Provide the (X, Y) coordinate of the cell's center where the given text is located.  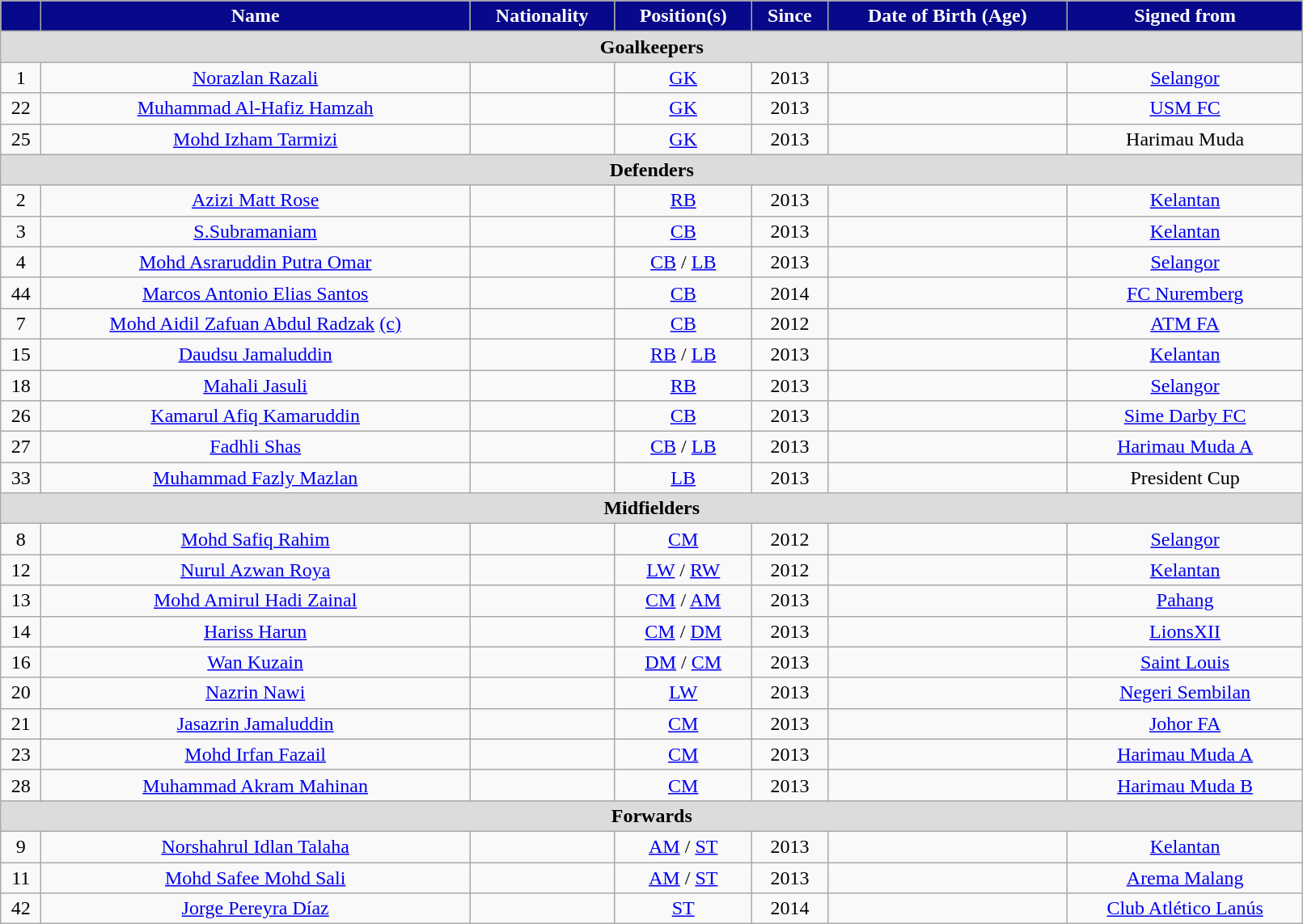
Marcos Antonio Elias Santos (256, 293)
23 (21, 754)
CM / AM (683, 601)
Signed from (1184, 16)
Jasazrin Jamaluddin (256, 724)
9 (21, 846)
Date of Birth (Age) (947, 16)
27 (21, 447)
LW / RW (683, 570)
Club Atlético Lanús (1184, 909)
Sime Darby FC (1184, 416)
DM / CM (683, 662)
LionsXII (1184, 631)
Hariss Harun (256, 631)
33 (21, 478)
Daudsu Jamaluddin (256, 354)
Nurul Azwan Roya (256, 570)
2 (21, 200)
FC Nuremberg (1184, 293)
Goalkeepers (652, 47)
15 (21, 354)
Mohd Asraruddin Putra Omar (256, 262)
Since (790, 16)
RB / LB (683, 354)
Wan Kuzain (256, 662)
Norshahrul Idlan Talaha (256, 846)
1 (21, 78)
Harimau Muda B (1184, 785)
Arema Malang (1184, 877)
Mohd Safiq Rahim (256, 539)
22 (21, 108)
7 (21, 323)
Saint Louis (1184, 662)
Midfielders (652, 508)
Defenders (652, 170)
14 (21, 631)
Fadhli Shas (256, 447)
Name (256, 16)
Harimau Muda (1184, 139)
Jorge Pereyra Díaz (256, 909)
13 (21, 601)
Mahali Jasuli (256, 386)
President Cup (1184, 478)
Forwards (652, 816)
Muhammad Al-Hafiz Hamzah (256, 108)
Nazrin Nawi (256, 693)
Position(s) (683, 16)
Mohd Aidil Zafuan Abdul Radzak (c) (256, 323)
Pahang (1184, 601)
Muhammad Fazly Mazlan (256, 478)
Mohd Safee Mohd Sali (256, 877)
Azizi Matt Rose (256, 200)
4 (21, 262)
44 (21, 293)
Mohd Izham Tarmizi (256, 139)
Johor FA (1184, 724)
11 (21, 877)
Kamarul Afiq Kamaruddin (256, 416)
Norazlan Razali (256, 78)
3 (21, 231)
Mohd Irfan Fazail (256, 754)
26 (21, 416)
18 (21, 386)
Mohd Amirul Hadi Zainal (256, 601)
20 (21, 693)
25 (21, 139)
CM / DM (683, 631)
12 (21, 570)
S.Subramaniam (256, 231)
16 (21, 662)
ATM FA (1184, 323)
LB (683, 478)
ST (683, 909)
28 (21, 785)
Nationality (542, 16)
42 (21, 909)
Muhammad Akram Mahinan (256, 785)
8 (21, 539)
LW (683, 693)
Negeri Sembilan (1184, 693)
USM FC (1184, 108)
21 (21, 724)
